Return the (X, Y) coordinate for the center point of the cell that contains the specified text.  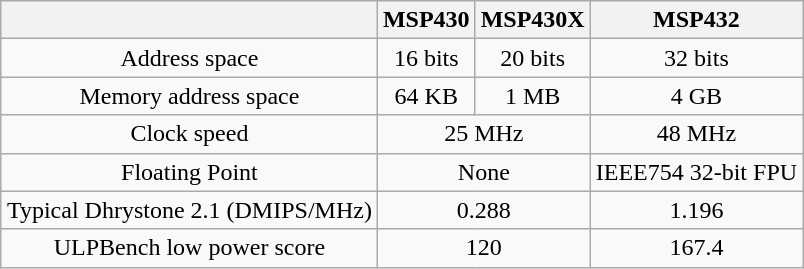
0.288 (484, 210)
Memory address space (189, 96)
Floating Point (189, 172)
Clock speed (189, 134)
1 MB (532, 96)
MSP430 (426, 20)
25 MHz (484, 134)
MSP430X (532, 20)
ULPBench low power score (189, 248)
64 KB (426, 96)
1.196 (696, 210)
16 bits (426, 58)
4 GB (696, 96)
IEEE754 32-bit FPU (696, 172)
167.4 (696, 248)
Address space (189, 58)
Typical Dhrystone 2.1 (DMIPS/MHz) (189, 210)
None (484, 172)
32 bits (696, 58)
MSP432 (696, 20)
120 (484, 248)
48 MHz (696, 134)
20 bits (532, 58)
